Return the [X, Y] coordinate for the center point of the cell that contains the specified text.  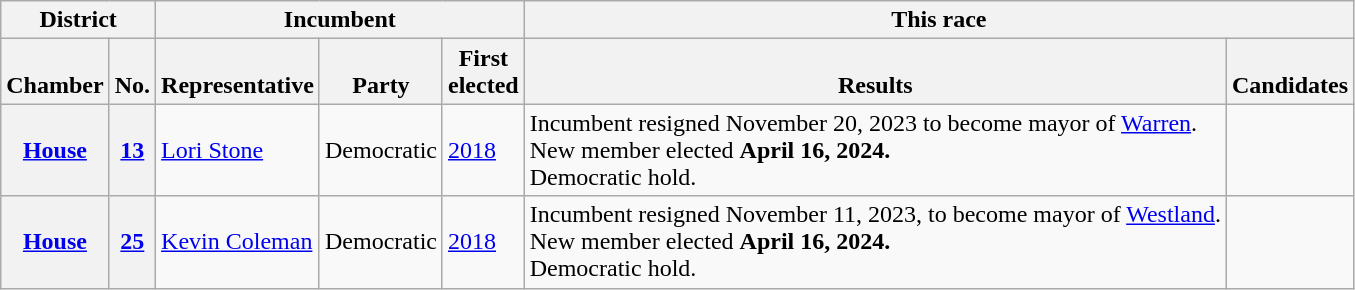
Kevin Coleman [238, 242]
Party [380, 72]
Candidates [1290, 72]
Chamber [55, 72]
Incumbent resigned November 20, 2023 to become mayor of Warren.New member elected April 16, 2024. Democratic hold. [875, 150]
13 [132, 150]
This race [938, 20]
Representative [238, 72]
Incumbent [340, 20]
Firstelected [483, 72]
Results [875, 72]
25 [132, 242]
Lori Stone [238, 150]
District [78, 20]
Incumbent resigned November 11, 2023, to become mayor of Westland.New member elected April 16, 2024. Democratic hold. [875, 242]
No. [132, 72]
